From the cell containing the given text, extract its center point as [x, y] coordinate. 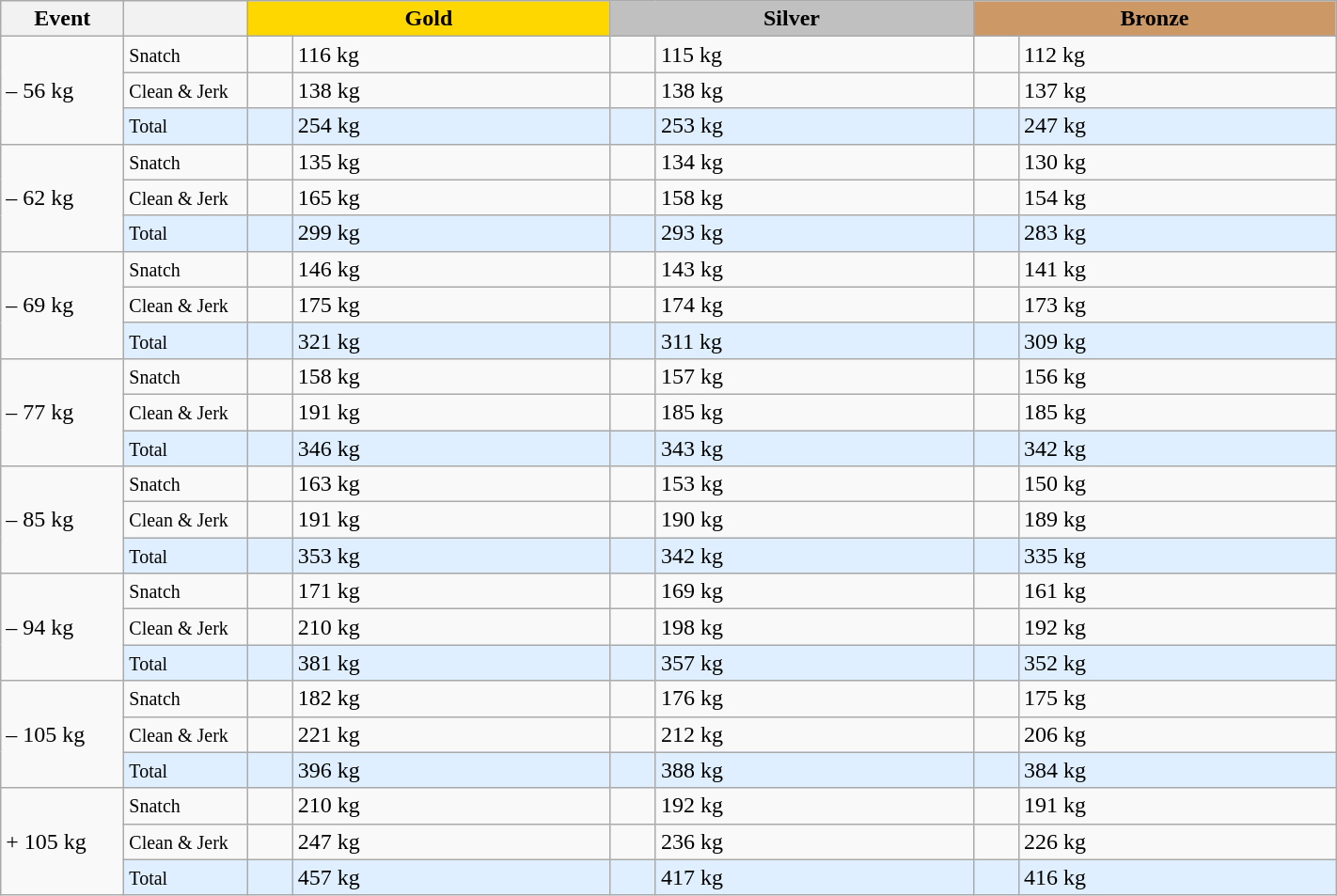
226 kg [1177, 841]
321 kg [451, 340]
161 kg [1177, 591]
384 kg [1177, 770]
254 kg [451, 126]
– 105 kg [62, 734]
416 kg [1177, 877]
212 kg [814, 734]
165 kg [451, 197]
343 kg [814, 448]
206 kg [1177, 734]
– 77 kg [62, 412]
417 kg [814, 877]
134 kg [814, 162]
174 kg [814, 305]
– 94 kg [62, 627]
253 kg [814, 126]
141 kg [1177, 269]
309 kg [1177, 340]
137 kg [1177, 90]
190 kg [814, 520]
357 kg [814, 663]
169 kg [814, 591]
157 kg [814, 376]
457 kg [451, 877]
– 85 kg [62, 520]
283 kg [1177, 233]
335 kg [1177, 556]
+ 105 kg [62, 841]
154 kg [1177, 197]
150 kg [1177, 484]
135 kg [451, 162]
381 kg [451, 663]
171 kg [451, 591]
182 kg [451, 699]
352 kg [1177, 663]
112 kg [1177, 55]
156 kg [1177, 376]
Silver [792, 19]
Event [62, 19]
– 62 kg [62, 197]
299 kg [451, 233]
Bronze [1155, 19]
– 56 kg [62, 90]
115 kg [814, 55]
163 kg [451, 484]
143 kg [814, 269]
189 kg [1177, 520]
153 kg [814, 484]
130 kg [1177, 162]
311 kg [814, 340]
396 kg [451, 770]
116 kg [451, 55]
Gold [429, 19]
388 kg [814, 770]
221 kg [451, 734]
173 kg [1177, 305]
346 kg [451, 448]
198 kg [814, 627]
– 69 kg [62, 305]
236 kg [814, 841]
146 kg [451, 269]
353 kg [451, 556]
176 kg [814, 699]
293 kg [814, 233]
